Scan for the cell matching the given text and deliver its [x, y] coordinate at center. 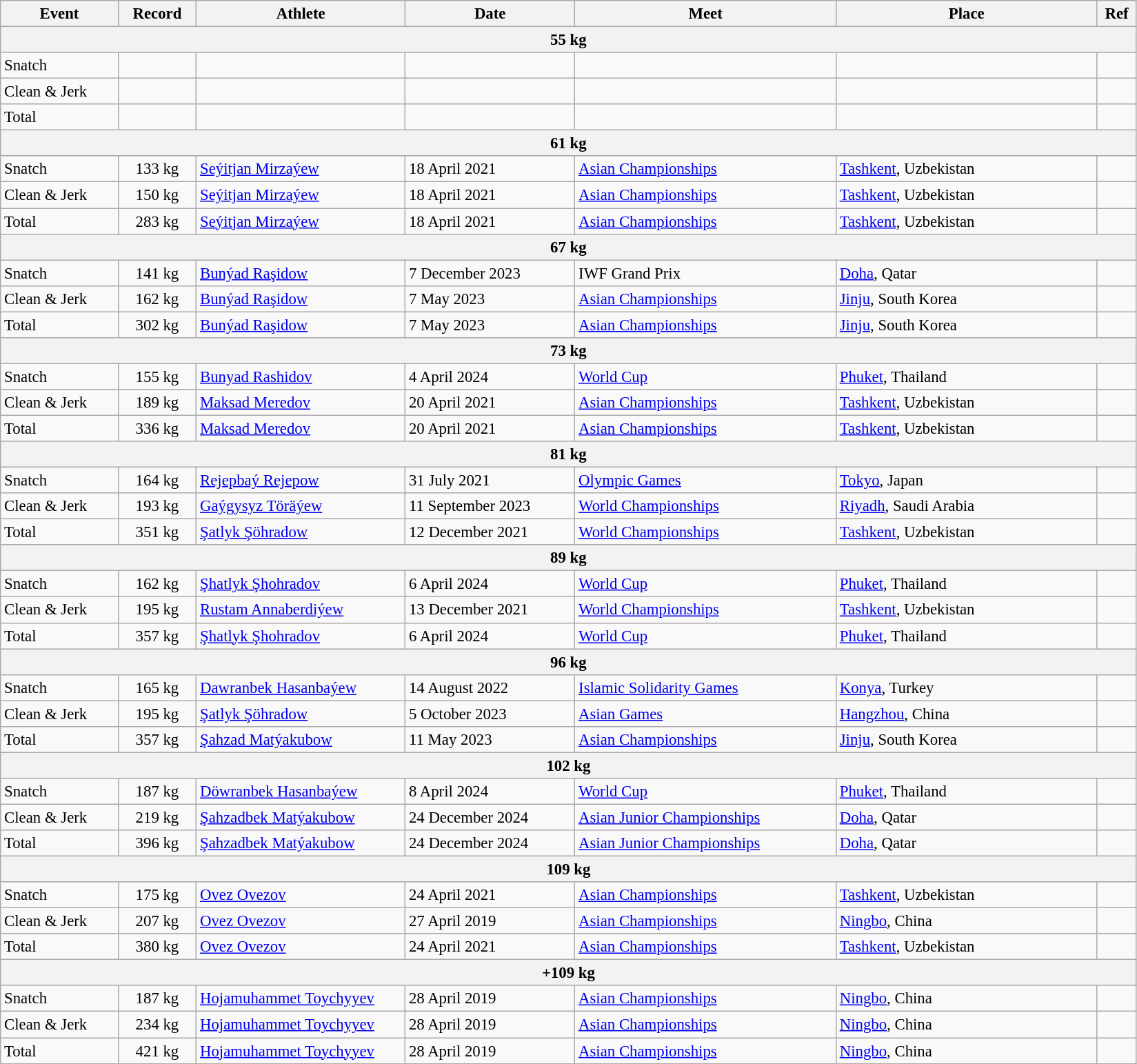
155 kg [157, 377]
73 kg [568, 351]
55 kg [568, 40]
31 July 2021 [490, 481]
133 kg [157, 169]
164 kg [157, 481]
207 kg [157, 921]
96 kg [568, 662]
141 kg [157, 273]
8 April 2024 [490, 792]
109 kg [568, 870]
Athlete [301, 14]
219 kg [157, 817]
302 kg [157, 325]
102 kg [568, 765]
Bunyad Rashidov [301, 377]
Place [967, 14]
14 August 2022 [490, 687]
234 kg [157, 1025]
Dawranbek Hasanbaýew [301, 687]
193 kg [157, 506]
Hangzhou, China [967, 714]
+109 kg [568, 973]
Asian Games [706, 714]
Konya, Turkey [967, 687]
81 kg [568, 454]
5 October 2023 [490, 714]
Döwranbek Hasanbaýew [301, 792]
Gaýgysyz Töräýew [301, 506]
IWF Grand Prix [706, 273]
Ref [1117, 14]
Record [157, 14]
150 kg [157, 195]
Rustam Annaberdiýew [301, 610]
336 kg [157, 428]
421 kg [157, 1051]
Meet [706, 14]
7 December 2023 [490, 273]
Tokyo, Japan [967, 481]
27 April 2019 [490, 921]
165 kg [157, 687]
175 kg [157, 895]
11 September 2023 [490, 506]
283 kg [157, 221]
4 April 2024 [490, 377]
12 December 2021 [490, 532]
380 kg [157, 947]
Rejepbaý Rejepow [301, 481]
67 kg [568, 247]
189 kg [157, 403]
13 December 2021 [490, 610]
396 kg [157, 843]
Olympic Games [706, 481]
Şahzad Matýakubow [301, 740]
89 kg [568, 558]
61 kg [568, 143]
Date [490, 14]
Islamic Solidarity Games [706, 687]
11 May 2023 [490, 740]
Riyadh, Saudi Arabia [967, 506]
351 kg [157, 532]
Event [59, 14]
